Search for the cell housing the specified text and yield its [X, Y] center coordinate. 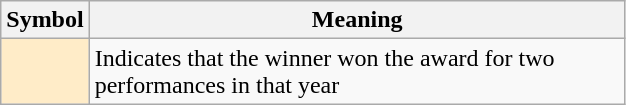
Indicates that the winner won the award for two performances in that year [357, 72]
Meaning [357, 20]
Symbol [45, 20]
